Return (X, Y) of the center of cell containing provided text 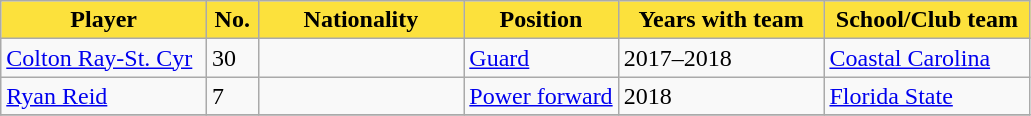
7 (232, 96)
Colton Ray-St. Cyr (104, 58)
Guard (541, 58)
2017–2018 (721, 58)
School/Club team (927, 20)
Florida State (927, 96)
2018 (721, 96)
Years with team (721, 20)
Coastal Carolina (927, 58)
Nationality (361, 20)
Ryan Reid (104, 96)
Player (104, 20)
30 (232, 58)
No. (232, 20)
Position (541, 20)
Power forward (541, 96)
